Scan for the cell matching the given text and deliver its (X, Y) coordinate at center. 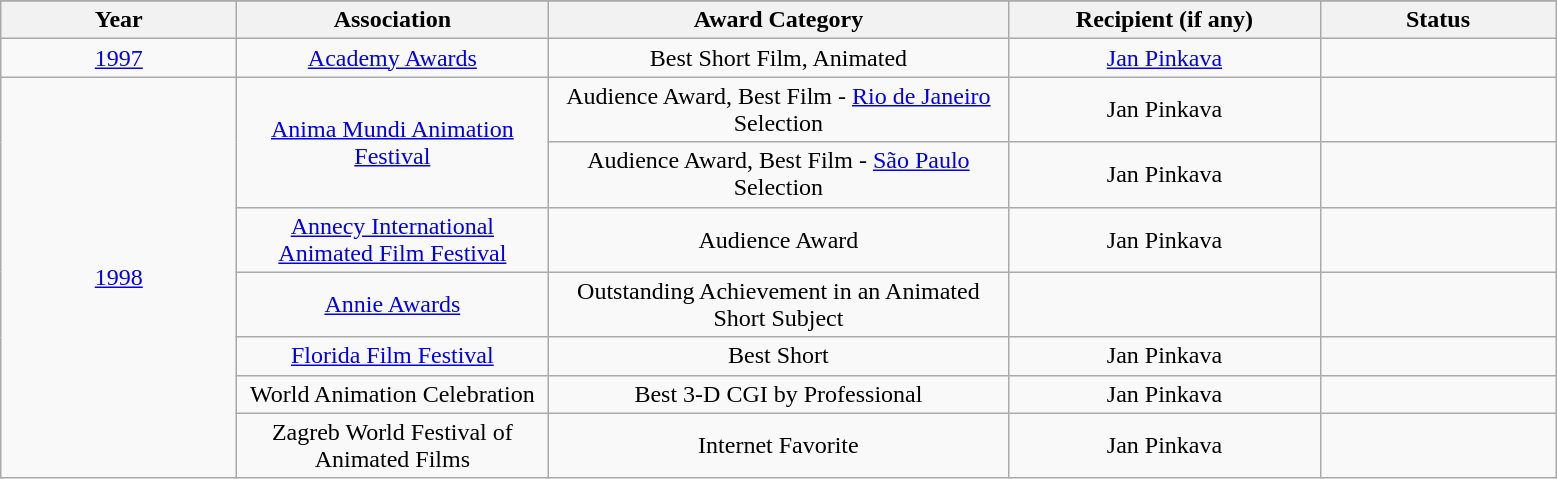
Recipient (if any) (1164, 20)
Best Short Film, Animated (778, 58)
1998 (119, 278)
Audience Award, Best Film - São Paulo Selection (778, 174)
Best Short (778, 356)
Annie Awards (392, 304)
Anima Mundi Animation Festival (392, 142)
Internet Favorite (778, 446)
1997 (119, 58)
Florida Film Festival (392, 356)
Zagreb World Festival of Animated Films (392, 446)
Academy Awards (392, 58)
World Animation Celebration (392, 394)
Audience Award, Best Film - Rio de Janeiro Selection (778, 110)
Annecy International Animated Film Festival (392, 240)
Best 3-D CGI by Professional (778, 394)
Year (119, 20)
Award Category (778, 20)
Audience Award (778, 240)
Association (392, 20)
Status (1438, 20)
Outstanding Achievement in an Animated Short Subject (778, 304)
